Scan for the cell matching the given text and deliver its [x, y] coordinate at center. 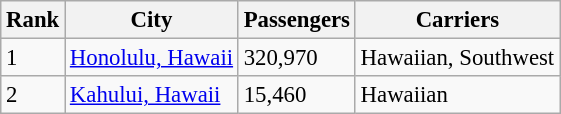
Rank [33, 20]
2 [33, 95]
320,970 [296, 58]
Honolulu, Hawaii [152, 58]
Hawaiian, Southwest [457, 58]
City [152, 20]
15,460 [296, 95]
Passengers [296, 20]
1 [33, 58]
Carriers [457, 20]
Kahului, Hawaii [152, 95]
Hawaiian [457, 95]
